Output the (x, y) coordinate of the center of the cell containing the given text.  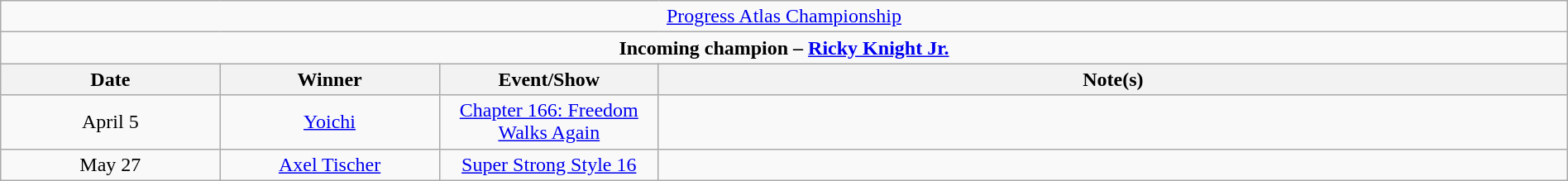
Incoming champion – Ricky Knight Jr. (784, 48)
Date (111, 79)
April 5 (111, 122)
Chapter 166: Freedom Walks Again (549, 122)
Event/Show (549, 79)
Axel Tischer (329, 164)
Yoichi (329, 122)
Progress Atlas Championship (784, 17)
May 27 (111, 164)
Super Strong Style 16 (549, 164)
Note(s) (1113, 79)
Winner (329, 79)
